From the cell containing the given text, extract its center point as (x, y) coordinate. 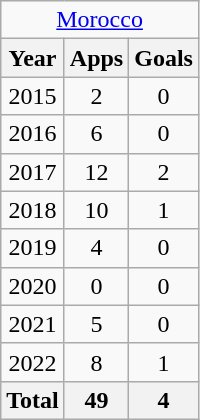
2021 (33, 324)
2016 (33, 134)
12 (96, 172)
5 (96, 324)
49 (96, 400)
2015 (33, 96)
2017 (33, 172)
Apps (96, 58)
2018 (33, 210)
2020 (33, 286)
Morocco (100, 20)
Year (33, 58)
Goals (164, 58)
6 (96, 134)
2019 (33, 248)
8 (96, 362)
Total (33, 400)
10 (96, 210)
2022 (33, 362)
